Determine the (X, Y) coordinate at the center of the cell enclosing the given text.  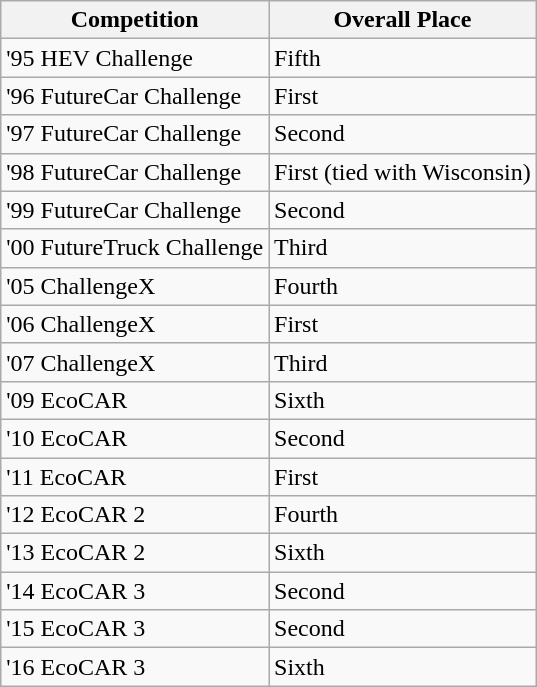
'99 FutureCar Challenge (135, 210)
First (tied with Wisconsin) (403, 172)
'95 HEV Challenge (135, 58)
'98 FutureCar Challenge (135, 172)
'96 FutureCar Challenge (135, 96)
'16 EcoCAR 3 (135, 667)
'00 FutureTruck Challenge (135, 248)
'06 ChallengeX (135, 324)
'09 EcoCAR (135, 400)
'11 EcoCAR (135, 477)
'13 EcoCAR 2 (135, 553)
Fifth (403, 58)
Overall Place (403, 20)
'14 EcoCAR 3 (135, 591)
'15 EcoCAR 3 (135, 629)
'07 ChallengeX (135, 362)
'10 EcoCAR (135, 438)
Competition (135, 20)
'05 ChallengeX (135, 286)
'12 EcoCAR 2 (135, 515)
'97 FutureCar Challenge (135, 134)
